Return the [X, Y] coordinate for the center point of the cell that contains the specified text.  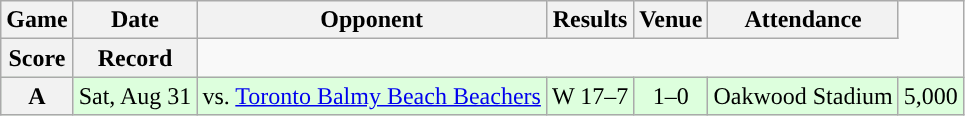
Attendance [803, 20]
Opponent [372, 20]
Record [135, 58]
Score [37, 58]
Oakwood Stadium [803, 96]
Venue [671, 20]
1–0 [671, 96]
Results [590, 20]
5,000 [930, 96]
Date [135, 20]
A [37, 96]
Game [37, 20]
vs. Toronto Balmy Beach Beachers [372, 96]
Sat, Aug 31 [135, 96]
W 17–7 [590, 96]
